Capture the cell that displays the provided text and extract its [x, y] central coordinate. 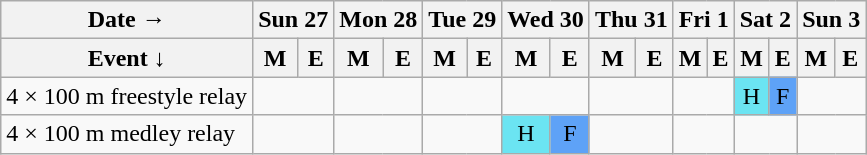
Sun 27 [294, 20]
Sun 3 [832, 20]
4 × 100 m medley relay [127, 134]
Wed 30 [546, 20]
4 × 100 m freestyle relay [127, 96]
Tue 29 [462, 20]
Sat 2 [765, 20]
Fri 1 [704, 20]
Thu 31 [631, 20]
Mon 28 [378, 20]
Event ↓ [127, 58]
Date → [127, 20]
